Pinpoint the cell where the given text exists, returning its (X, Y) midpoint coordinate. 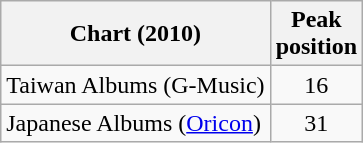
Peakposition (316, 34)
Chart (2010) (136, 34)
Japanese Albums (Oricon) (136, 123)
Taiwan Albums (G-Music) (136, 85)
31 (316, 123)
16 (316, 85)
